Return the [X, Y] coordinate for the center point of the cell that contains the specified text.  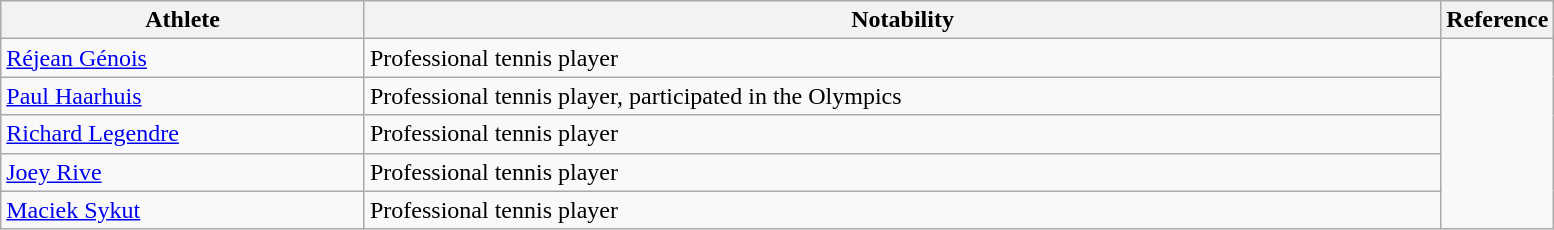
Reference [1498, 20]
Réjean Génois [183, 58]
Paul Haarhuis [183, 96]
Notability [902, 20]
Richard Legendre [183, 134]
Professional tennis player, participated in the Olympics [902, 96]
Athlete [183, 20]
Joey Rive [183, 172]
Maciek Sykut [183, 210]
